Scan for the cell matching the given text and deliver its [x, y] coordinate at center. 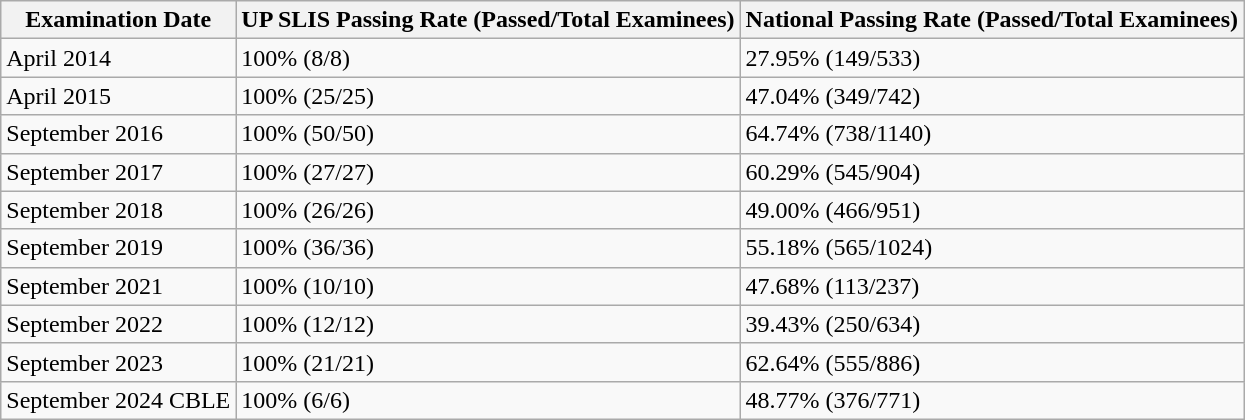
49.00% (466/951) [992, 210]
47.04% (349/742) [992, 96]
September 2022 [118, 324]
September 2018 [118, 210]
September 2021 [118, 286]
27.95% (149/533) [992, 58]
100% (26/26) [488, 210]
39.43% (250/634) [992, 324]
48.77% (376/771) [992, 400]
100% (21/21) [488, 362]
September 2023 [118, 362]
100% (8/8) [488, 58]
September 2016 [118, 134]
47.68% (113/237) [992, 286]
100% (50/50) [488, 134]
100% (36/36) [488, 248]
100% (25/25) [488, 96]
100% (6/6) [488, 400]
September 2024 CBLE [118, 400]
64.74% (738/1140) [992, 134]
60.29% (545/904) [992, 172]
UP SLIS Passing Rate (Passed/Total Examinees) [488, 20]
September 2017 [118, 172]
55.18% (565/1024) [992, 248]
100% (12/12) [488, 324]
National Passing Rate (Passed/Total Examinees) [992, 20]
Examination Date [118, 20]
100% (27/27) [488, 172]
62.64% (555/886) [992, 362]
September 2019 [118, 248]
April 2014 [118, 58]
April 2015 [118, 96]
100% (10/10) [488, 286]
